Extract the [X, Y] coordinate from the center of the cell holding the provided text.  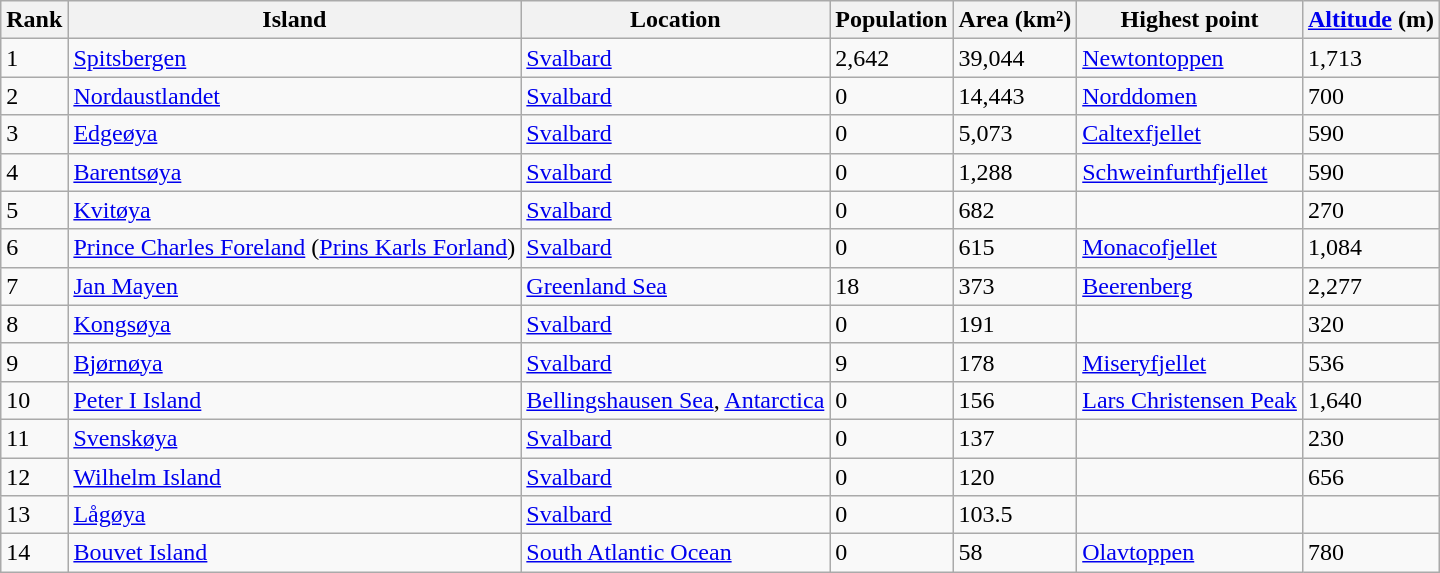
Monacofjellet [1190, 248]
Barentsøya [294, 172]
Rank [34, 20]
Svenskøya [294, 438]
Bellingshausen Sea, Antarctica [676, 400]
2,277 [1370, 286]
Edgeøya [294, 134]
230 [1370, 438]
320 [1370, 324]
Kongsøya [294, 324]
1 [34, 58]
Area (km²) [1015, 20]
103.5 [1015, 515]
Caltexfjellet [1190, 134]
156 [1015, 400]
Jan Mayen [294, 286]
270 [1370, 210]
13 [34, 515]
178 [1015, 362]
10 [34, 400]
Nordaustlandet [294, 96]
Highest point [1190, 20]
2 [34, 96]
11 [34, 438]
780 [1370, 553]
656 [1370, 477]
137 [1015, 438]
7 [34, 286]
Greenland Sea [676, 286]
Lågøya [294, 515]
Bjørnøya [294, 362]
Schweinfurthfjellet [1190, 172]
Newtontoppen [1190, 58]
14 [34, 553]
3 [34, 134]
Peter I Island [294, 400]
Population [892, 20]
536 [1370, 362]
18 [892, 286]
5 [34, 210]
700 [1370, 96]
14,443 [1015, 96]
4 [34, 172]
South Atlantic Ocean [676, 553]
1,084 [1370, 248]
39,044 [1015, 58]
120 [1015, 477]
1,713 [1370, 58]
Location [676, 20]
191 [1015, 324]
2,642 [892, 58]
1,288 [1015, 172]
Altitude (m) [1370, 20]
Prince Charles Foreland (Prins Karls Forland) [294, 248]
Wilhelm Island [294, 477]
58 [1015, 553]
Miseryfjellet [1190, 362]
Beerenberg [1190, 286]
Lars Christensen Peak [1190, 400]
Island [294, 20]
5,073 [1015, 134]
1,640 [1370, 400]
Olavtoppen [1190, 553]
Bouvet Island [294, 553]
Norddomen [1190, 96]
682 [1015, 210]
373 [1015, 286]
8 [34, 324]
615 [1015, 248]
Kvitøya [294, 210]
12 [34, 477]
6 [34, 248]
Spitsbergen [294, 58]
